For the text-containing cell, return its midpoint in (x, y) coordinate format. 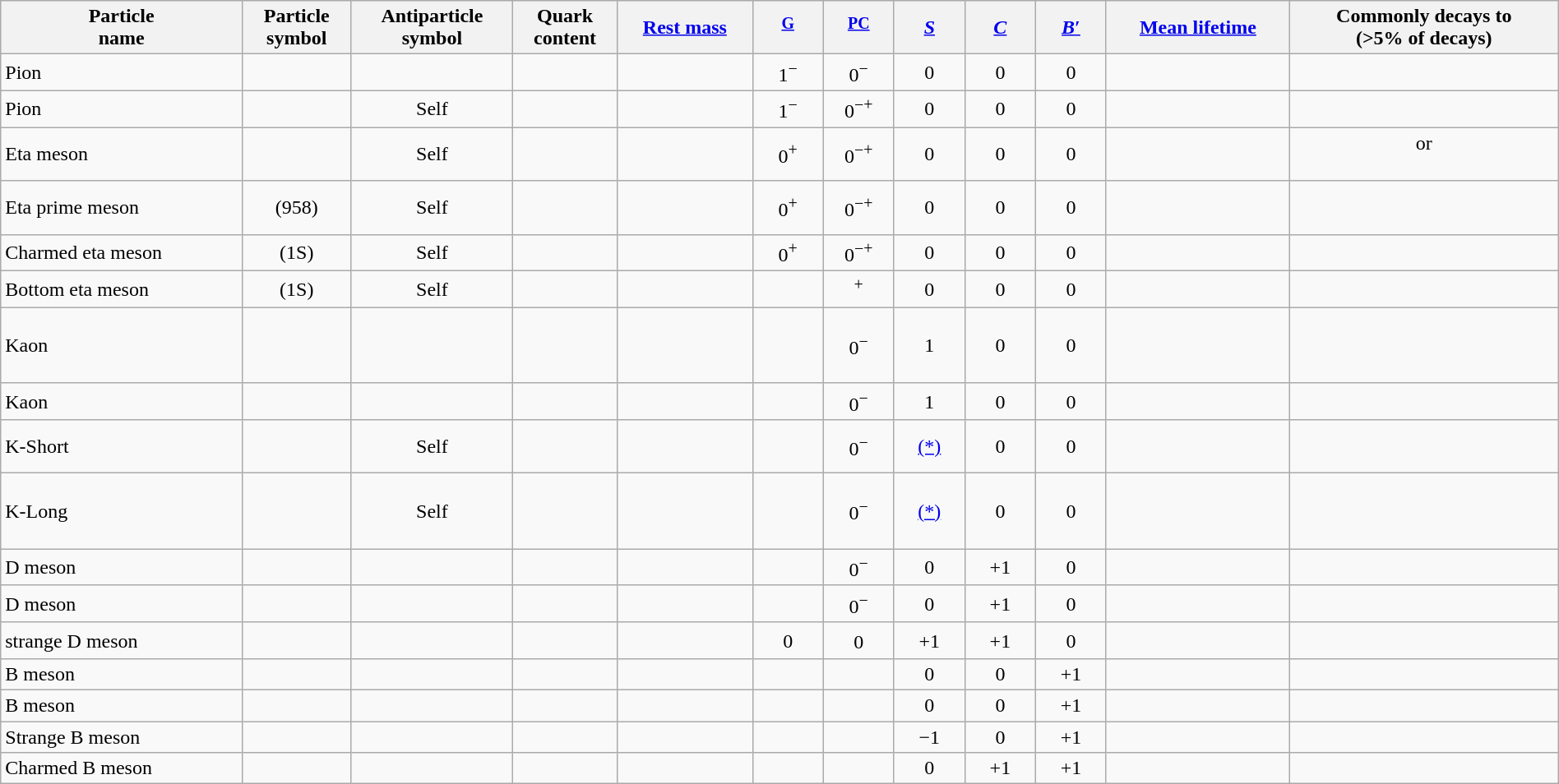
C (1000, 28)
or (1424, 154)
Quarkcontent (566, 28)
Charmed eta meson (122, 253)
−1 (929, 737)
Antiparticlesymbol (433, 28)
PC (858, 28)
Bottom eta meson (122, 289)
(958) (296, 207)
+ (858, 289)
Eta meson (122, 154)
G (788, 28)
Charmed B meson (122, 768)
strange D meson (122, 641)
B′ (1071, 28)
Particlename (122, 28)
K-Long (122, 511)
Rest mass (684, 28)
Commonly decays to(>5% of decays) (1424, 28)
Mean lifetime (1197, 28)
Strange B meson (122, 737)
Particlesymbol (296, 28)
K-Short (122, 447)
Eta prime meson (122, 207)
S (929, 28)
